Find where the given text appears and provide that cell's center as [x, y] coordinate. 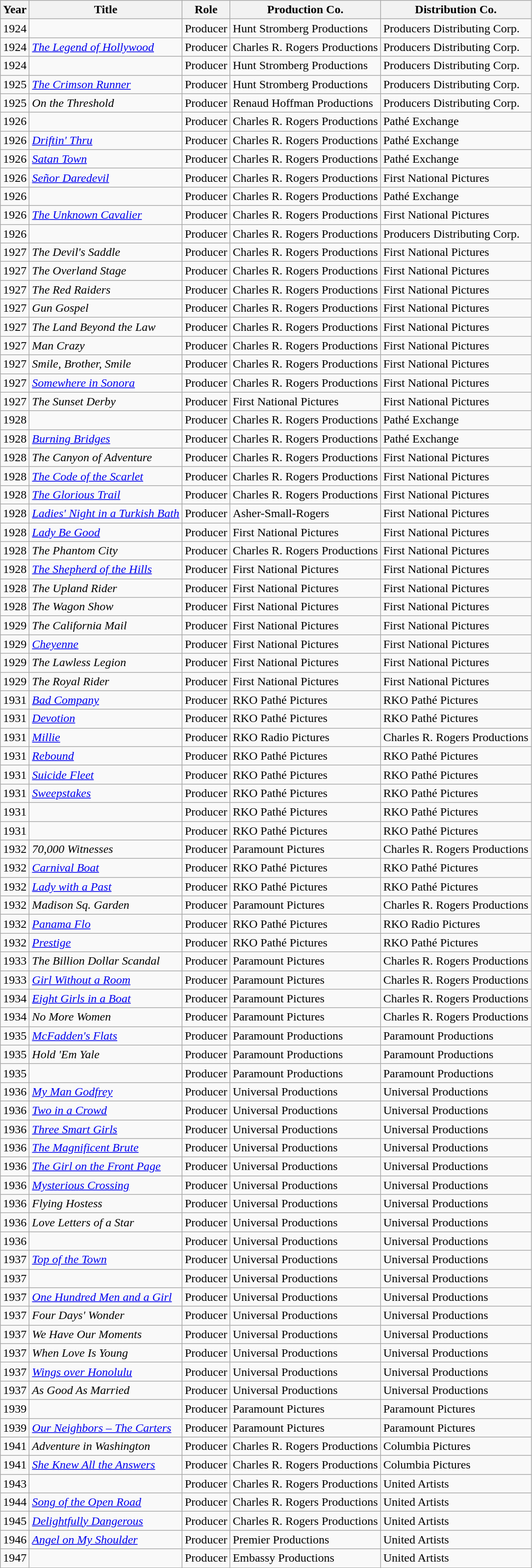
The Overland Stage [106, 271]
Our Neighbors – The Carters [106, 1428]
Rebound [106, 756]
As Good As Married [106, 1390]
Ladies' Night in a Turkish Bath [106, 513]
Cheyenne [106, 644]
Somewhere in Sonora [106, 383]
Señor Daredevil [106, 177]
The Shepherd of the Hills [106, 570]
The Crimson Runner [106, 84]
Delightfully Dangerous [106, 1521]
The Royal Rider [106, 681]
When Love Is Young [106, 1353]
Carnival Boat [106, 868]
Gun Gospel [106, 308]
She Knew All the Answers [106, 1465]
Flying Hostess [106, 1204]
The Red Raiders [106, 290]
1947 [15, 1558]
Four Days' Wonder [106, 1316]
The Land Beyond the Law [106, 327]
The Legend of Hollywood [106, 47]
Girl Without a Room [106, 980]
Prestige [106, 943]
One Hundred Men and a Girl [106, 1297]
Bad Company [106, 700]
Suicide Fleet [106, 774]
Smile, Brother, Smile [106, 364]
Role [206, 10]
The Billion Dollar Scandal [106, 961]
Devotion [106, 719]
1945 [15, 1521]
The Canyon of Adventure [106, 457]
Two in a Crowd [106, 1110]
The Lawless Legion [106, 663]
The Devil's Saddle [106, 252]
The California Mail [106, 625]
Lady Be Good [106, 532]
Three Smart Girls [106, 1129]
Angel on My Shoulder [106, 1540]
Renaud Hoffman Productions [305, 103]
70,000 Witnesses [106, 849]
The Wagon Show [106, 607]
Distribution Co. [456, 10]
Eight Girls in a Boat [106, 998]
Mysterious Crossing [106, 1185]
The Sunset Derby [106, 401]
The Code of the Scarlet [106, 476]
Love Letters of a Star [106, 1222]
No More Women [106, 1017]
The Unknown Cavalier [106, 215]
1943 [15, 1484]
Sweepstakes [106, 793]
The Phantom City [106, 551]
My Man Godfrey [106, 1092]
Madison Sq. Garden [106, 905]
Asher-Small-Rogers [305, 513]
On the Threshold [106, 103]
Adventure in Washington [106, 1446]
The Glorious Trail [106, 495]
Burning Bridges [106, 439]
Premier Productions [305, 1540]
McFadden's Flats [106, 1036]
Panama Flo [106, 924]
1944 [15, 1502]
Year [15, 10]
Satan Town [106, 159]
Lady with a Past [106, 887]
Top of the Town [106, 1260]
Millie [106, 737]
Man Crazy [106, 346]
The Upland Rider [106, 588]
Embassy Productions [305, 1558]
We Have Our Moments [106, 1334]
1946 [15, 1540]
Title [106, 10]
Hold 'Em Yale [106, 1054]
Production Co. [305, 10]
Wings over Honolulu [106, 1371]
Driftin' Thru [106, 140]
The Girl on the Front Page [106, 1167]
Song of the Open Road [106, 1502]
The Magnificent Brute [106, 1148]
